Capture the cell that displays the provided text and extract its [x, y] central coordinate. 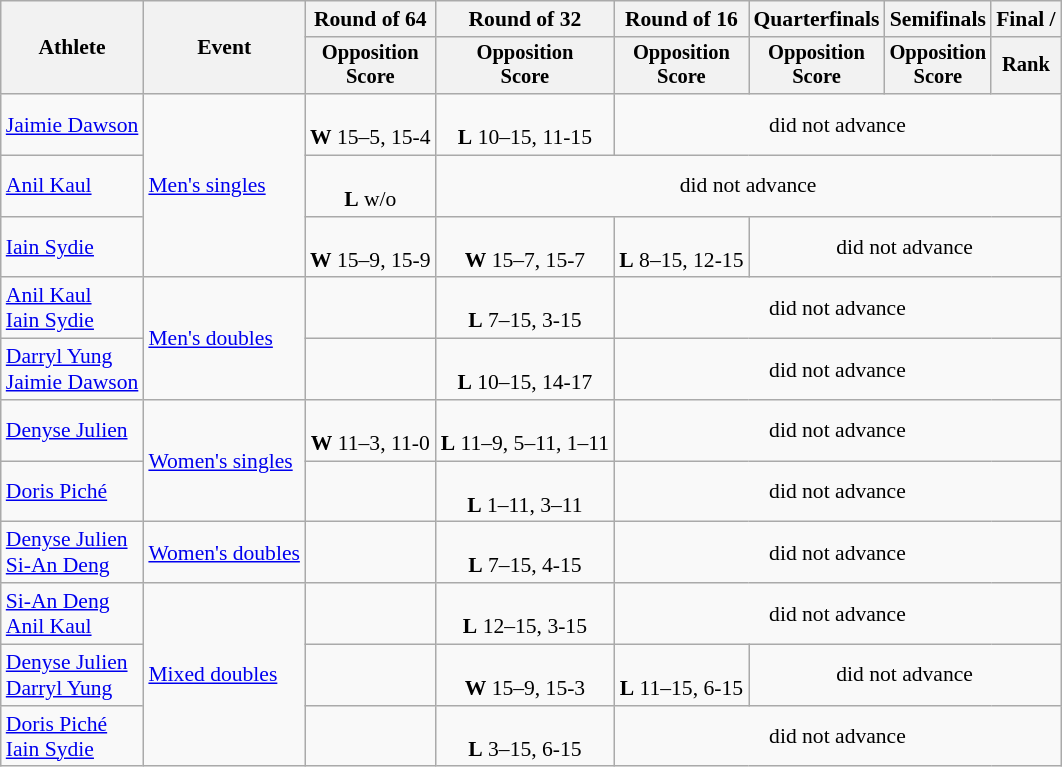
L 3–15, 6-15 [526, 736]
Women's doubles [224, 552]
Doris Piché [72, 492]
Iain Sydie [72, 248]
Denyse JulienSi-An Deng [72, 552]
W 15–9, 15-3 [526, 676]
Anil Kaul [72, 186]
Round of 16 [681, 19]
L 11–9, 5–11, 1–11 [526, 430]
L 7–15, 4-15 [526, 552]
L 7–15, 3-15 [526, 308]
L 11–15, 6-15 [681, 676]
W 15–9, 15-9 [370, 248]
L 12–15, 3-15 [526, 614]
Quarterfinals [816, 19]
Denyse Julien [72, 430]
Event [224, 48]
W 15–7, 15-7 [526, 248]
Semifinals [938, 19]
Doris PichéIain Sydie [72, 736]
Round of 32 [526, 19]
Anil KaulIain Sydie [72, 308]
W 11–3, 11-0 [370, 430]
Men's doubles [224, 339]
Rank [1026, 66]
Athlete [72, 48]
Jaimie Dawson [72, 124]
Mixed doubles [224, 674]
Si-An DengAnil Kaul [72, 614]
L 1–11, 3–11 [526, 492]
L 10–15, 11-15 [526, 124]
Final / [1026, 19]
L w/o [370, 186]
W 15–5, 15-4 [370, 124]
L 10–15, 14-17 [526, 370]
Men's singles [224, 186]
Darryl YungJaimie Dawson [72, 370]
Denyse JulienDarryl Yung [72, 676]
Women's singles [224, 461]
Round of 64 [370, 19]
L 8–15, 12-15 [681, 248]
